Determine the [X, Y] coordinate at the center of the cell enclosing the given text.  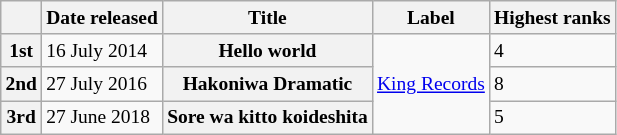
27 June 2018 [102, 118]
Label [430, 18]
Sore wa kitto koideshita [267, 118]
Hakoniwa Dramatic [267, 84]
Title [267, 18]
Hello world [267, 50]
8 [552, 84]
1st [22, 50]
27 July 2016 [102, 84]
4 [552, 50]
2nd [22, 84]
3rd [22, 118]
King Records [430, 84]
Highest ranks [552, 18]
16 July 2014 [102, 50]
Date released [102, 18]
5 [552, 118]
